Provide the [x, y] coordinate of the cell's center where the given text is located.  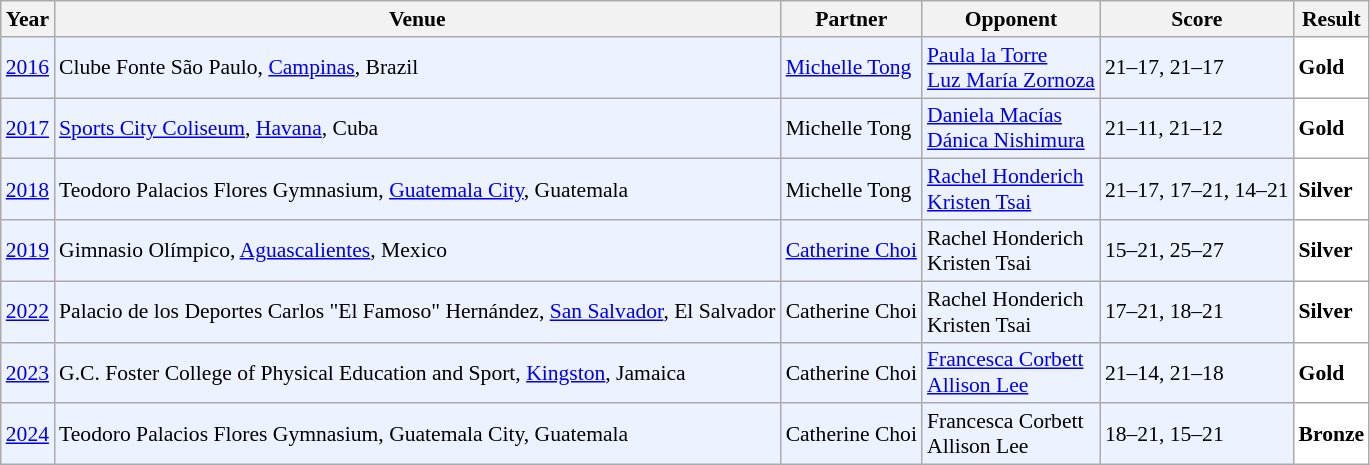
Opponent [1011, 19]
2023 [28, 372]
15–21, 25–27 [1197, 250]
2019 [28, 250]
17–21, 18–21 [1197, 312]
21–11, 21–12 [1197, 128]
2022 [28, 312]
Palacio de los Deportes Carlos "El Famoso" Hernández, San Salvador, El Salvador [418, 312]
Result [1332, 19]
G.C. Foster College of Physical Education and Sport, Kingston, Jamaica [418, 372]
21–14, 21–18 [1197, 372]
2017 [28, 128]
2018 [28, 190]
2016 [28, 68]
2024 [28, 434]
Venue [418, 19]
Partner [852, 19]
Gimnasio Olímpico, Aguascalientes, Mexico [418, 250]
18–21, 15–21 [1197, 434]
Sports City Coliseum, Havana, Cuba [418, 128]
Daniela Macías Dánica Nishimura [1011, 128]
Paula la Torre Luz María Zornoza [1011, 68]
Bronze [1332, 434]
Year [28, 19]
21–17, 21–17 [1197, 68]
21–17, 17–21, 14–21 [1197, 190]
Clube Fonte São Paulo, Campinas, Brazil [418, 68]
Score [1197, 19]
